For the text-containing cell, return its midpoint in (X, Y) coordinate format. 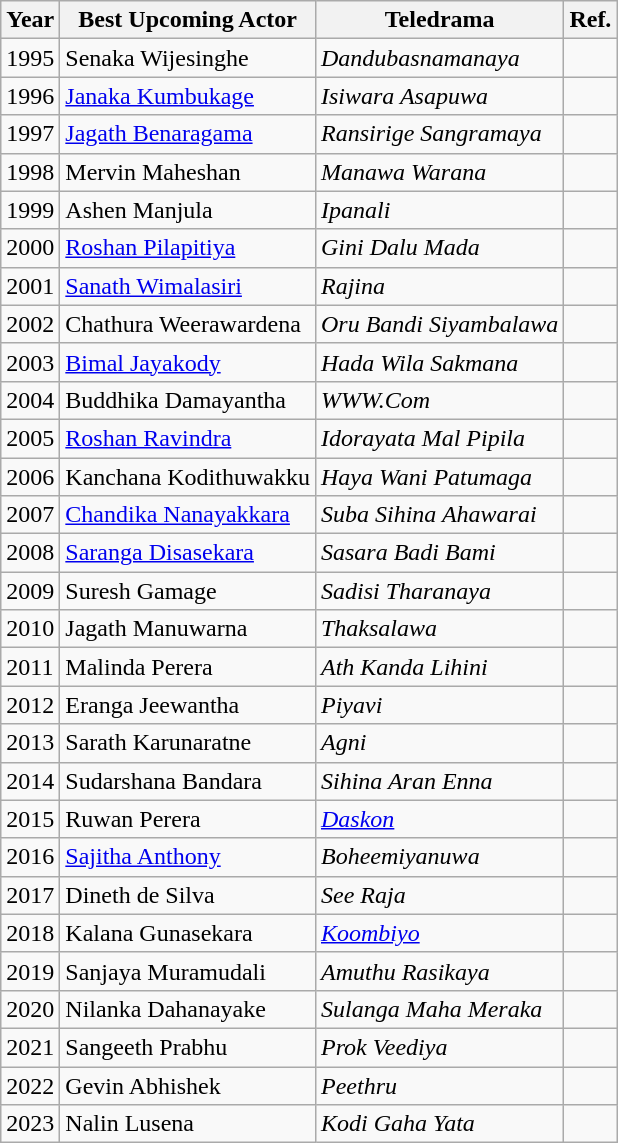
Daskon (439, 819)
Hada Wila Sakmana (439, 362)
1999 (30, 210)
Amuthu Rasikaya (439, 971)
1995 (30, 58)
2008 (30, 553)
1998 (30, 172)
Dineth de Silva (188, 895)
1996 (30, 96)
Suresh Gamage (188, 591)
2013 (30, 743)
2022 (30, 1085)
See Raja (439, 895)
Teledrama (439, 20)
Nalin Lusena (188, 1124)
Idorayata Mal Pipila (439, 438)
Jagath Manuwarna (188, 629)
2001 (30, 286)
Nilanka Dahanayake (188, 1009)
2012 (30, 705)
2018 (30, 933)
Bimal Jayakody (188, 362)
Haya Wani Patumaga (439, 477)
Piyavi (439, 705)
2014 (30, 781)
2021 (30, 1047)
Chandika Nanayakkara (188, 515)
Best Upcoming Actor (188, 20)
2015 (30, 819)
Malinda Perera (188, 667)
Dandubasnamanaya (439, 58)
Ref. (590, 20)
2000 (30, 248)
Sanath Wimalasiri (188, 286)
Agni (439, 743)
2023 (30, 1124)
Buddhika Damayantha (188, 400)
Suba Sihina Ahawarai (439, 515)
Roshan Pilapitiya (188, 248)
Ath Kanda Lihini (439, 667)
2017 (30, 895)
Rajina (439, 286)
Thaksalawa (439, 629)
Kalana Gunasekara (188, 933)
Prok Veediya (439, 1047)
Roshan Ravindra (188, 438)
Chathura Weerawardena (188, 324)
1997 (30, 134)
Sarath Karunaratne (188, 743)
Sangeeth Prabhu (188, 1047)
Gini Dalu Mada (439, 248)
Oru Bandi Siyambalawa (439, 324)
2003 (30, 362)
Sajitha Anthony (188, 857)
Sadisi Tharanaya (439, 591)
Kodi Gaha Yata (439, 1124)
Peethru (439, 1085)
WWW.Com (439, 400)
Saranga Disasekara (188, 553)
Gevin Abhishek (188, 1085)
Eranga Jeewantha (188, 705)
2011 (30, 667)
2019 (30, 971)
2010 (30, 629)
Year (30, 20)
Jagath Benaragama (188, 134)
Ruwan Perera (188, 819)
2020 (30, 1009)
Sulanga Maha Meraka (439, 1009)
2002 (30, 324)
Koombiyo (439, 933)
Janaka Kumbukage (188, 96)
2006 (30, 477)
Sihina Aran Enna (439, 781)
2005 (30, 438)
2007 (30, 515)
2004 (30, 400)
Mervin Maheshan (188, 172)
Sudarshana Bandara (188, 781)
Isiwara Asapuwa (439, 96)
Ipanali (439, 210)
Ashen Manjula (188, 210)
Kanchana Kodithuwakku (188, 477)
Senaka Wijesinghe (188, 58)
Sasara Badi Bami (439, 553)
Sanjaya Muramudali (188, 971)
2016 (30, 857)
Boheemiyanuwa (439, 857)
Ransirige Sangramaya (439, 134)
2009 (30, 591)
Manawa Warana (439, 172)
